Search for the cell housing the specified text and yield its (X, Y) center coordinate. 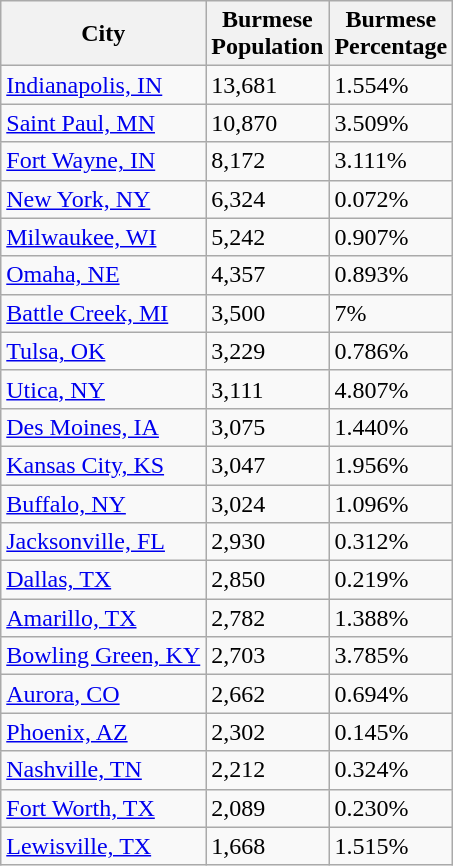
Kansas City, KS (104, 465)
0.694% (391, 694)
0.072% (391, 199)
Omaha, NE (104, 275)
4.807% (391, 389)
0.230% (391, 808)
0.893% (391, 275)
0.324% (391, 770)
City (104, 34)
2,703 (268, 656)
Phoenix, AZ (104, 732)
Saint Paul, MN (104, 123)
2,212 (268, 770)
3.509% (391, 123)
Fort Wayne, IN (104, 161)
0.786% (391, 351)
0.312% (391, 542)
4,357 (268, 275)
Nashville, TN (104, 770)
Aurora, CO (104, 694)
BurmesePopulation (268, 34)
Tulsa, OK (104, 351)
3.111% (391, 161)
Indianapolis, IN (104, 85)
8,172 (268, 161)
2,850 (268, 580)
Milwaukee, WI (104, 237)
5,242 (268, 237)
1.096% (391, 503)
6,324 (268, 199)
3,075 (268, 427)
Jacksonville, FL (104, 542)
Bowling Green, KY (104, 656)
3,111 (268, 389)
7% (391, 313)
Amarillo, TX (104, 618)
3,047 (268, 465)
13,681 (268, 85)
Battle Creek, MI (104, 313)
3,024 (268, 503)
0.907% (391, 237)
Fort Worth, TX (104, 808)
1.515% (391, 846)
2,662 (268, 694)
2,089 (268, 808)
2,302 (268, 732)
Utica, NY (104, 389)
2,782 (268, 618)
0.219% (391, 580)
10,870 (268, 123)
3,229 (268, 351)
Lewisville, TX (104, 846)
Dallas, TX (104, 580)
1.388% (391, 618)
New York, NY (104, 199)
0.145% (391, 732)
1.554% (391, 85)
3,500 (268, 313)
Buffalo, NY (104, 503)
2,930 (268, 542)
3.785% (391, 656)
1.440% (391, 427)
Des Moines, IA (104, 427)
1.956% (391, 465)
1,668 (268, 846)
BurmesePercentage (391, 34)
